Pinpoint the cell where the given text exists, returning its [X, Y] midpoint coordinate. 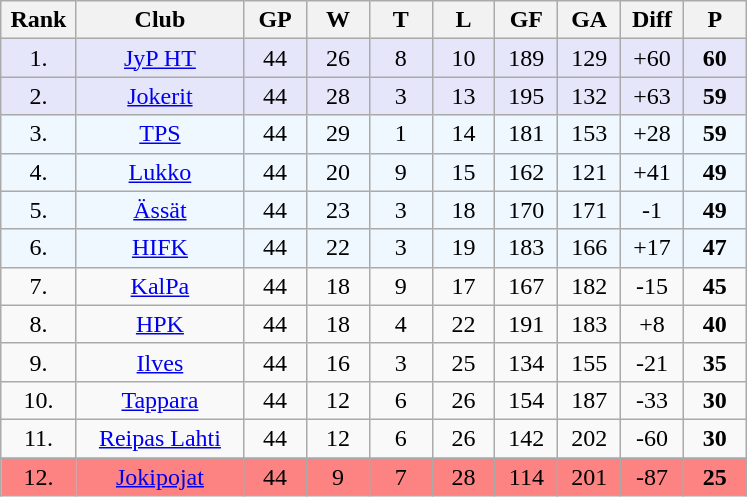
45 [714, 286]
23 [338, 210]
170 [526, 210]
4. [38, 172]
12. [38, 477]
Ässät [160, 210]
166 [590, 248]
T [400, 20]
HPK [160, 324]
13 [464, 96]
10. [38, 400]
JyP HT [160, 58]
3. [38, 134]
+28 [652, 134]
-1 [652, 210]
129 [590, 58]
HIFK [160, 248]
162 [526, 172]
-60 [652, 438]
5. [38, 210]
134 [526, 362]
Ilves [160, 362]
P [714, 20]
Club [160, 20]
6. [38, 248]
W [338, 20]
9. [38, 362]
202 [590, 438]
Reipas Lahti [160, 438]
1. [38, 58]
154 [526, 400]
195 [526, 96]
Jokipojat [160, 477]
7 [400, 477]
142 [526, 438]
-87 [652, 477]
155 [590, 362]
1 [400, 134]
+60 [652, 58]
KalPa [160, 286]
15 [464, 172]
2. [38, 96]
-33 [652, 400]
182 [590, 286]
121 [590, 172]
167 [526, 286]
8. [38, 324]
187 [590, 400]
189 [526, 58]
+63 [652, 96]
29 [338, 134]
Rank [38, 20]
8 [400, 58]
4 [400, 324]
40 [714, 324]
11. [38, 438]
191 [526, 324]
153 [590, 134]
10 [464, 58]
Lukko [160, 172]
L [464, 20]
16 [338, 362]
-15 [652, 286]
114 [526, 477]
19 [464, 248]
+41 [652, 172]
-21 [652, 362]
+17 [652, 248]
GP [276, 20]
201 [590, 477]
47 [714, 248]
GF [526, 20]
+8 [652, 324]
7. [38, 286]
171 [590, 210]
132 [590, 96]
14 [464, 134]
20 [338, 172]
GA [590, 20]
17 [464, 286]
35 [714, 362]
Diff [652, 20]
TPS [160, 134]
Tappara [160, 400]
60 [714, 58]
Jokerit [160, 96]
181 [526, 134]
